Pinpoint the cell where the given text exists, returning its (X, Y) midpoint coordinate. 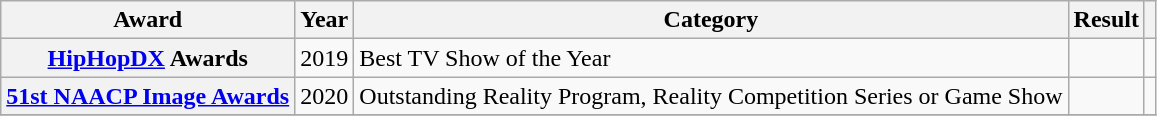
Result (1106, 20)
Outstanding Reality Program, Reality Competition Series or Game Show (711, 96)
Award (148, 20)
HipHopDX Awards (148, 58)
Category (711, 20)
2019 (324, 58)
Best TV Show of the Year (711, 58)
51st NAACP Image Awards (148, 96)
2020 (324, 96)
Year (324, 20)
